Determine the (x, y) coordinate at the center of the cell enclosing the given text.  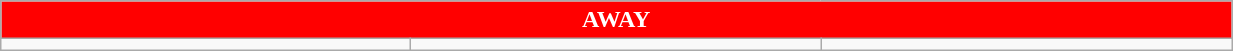
AWAY (616, 20)
